Return the (X, Y) coordinate for the center point of the cell that contains the specified text.  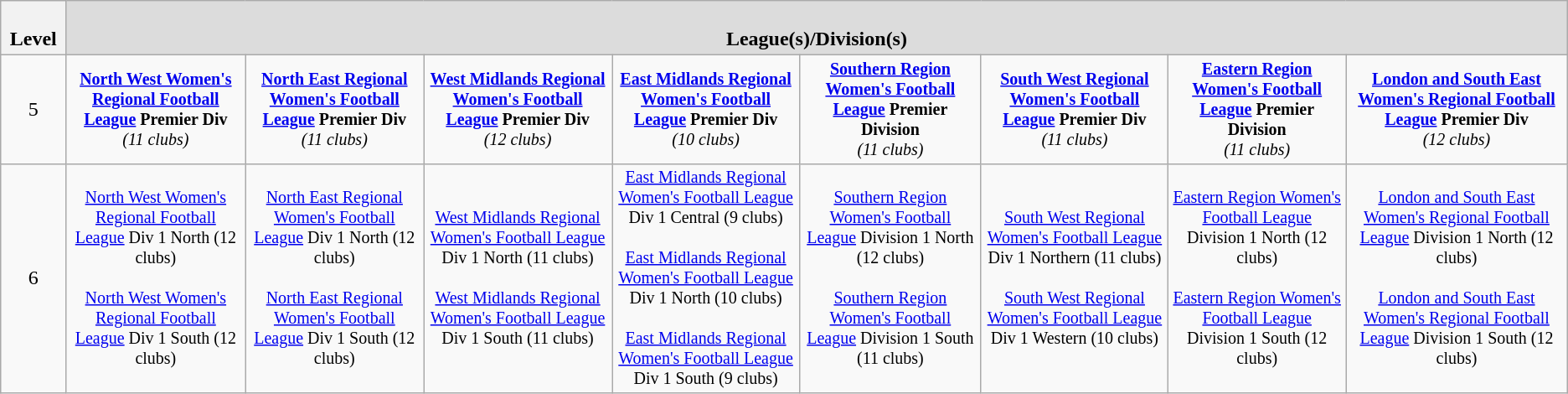
London and South East Women's Regional Football League Premier Div(12 clubs) (1457, 109)
North East Regional Women's Football League Div 1 North (12 clubs)North East Regional Women's Football League Div 1 South (12 clubs) (335, 278)
6 (34, 278)
Eastern Region Women's Football League Division 1 North (12 clubs)Eastern Region Women's Football League Division 1 South (12 clubs) (1257, 278)
South West Regional Women's Football League Premier Div(11 clubs) (1075, 109)
West Midlands Regional Women's Football League Div 1 North (11 clubs)West Midlands Regional Women's Football League Div 1 South (11 clubs) (518, 278)
North West Women's Regional Football League Div 1 North (12 clubs)North West Women's Regional Football League Div 1 South (12 clubs) (156, 278)
Southern Region Women's Football League Division 1 North (12 clubs)Southern Region Women's Football League Division 1 South (11 clubs) (891, 278)
North West Women's Regional Football League Premier Div(11 clubs) (156, 109)
League(s)/Division(s) (818, 29)
5 (34, 109)
East Midlands Regional Women's Football League Premier Div(10 clubs) (705, 109)
Eastern Region Women's Football League Premier Division(11 clubs) (1257, 109)
North East Regional Women's Football League Premier Div(11 clubs) (335, 109)
Southern Region Women's Football League Premier Division(11 clubs) (891, 109)
Level (34, 29)
West Midlands Regional Women's Football League Premier Div(12 clubs) (518, 109)
South West Regional Women's Football League Div 1 Northern (11 clubs)South West Regional Women's Football League Div 1 Western (10 clubs) (1075, 278)
